Identify which cell holds the provided text, then report its [x, y] central coordinate. 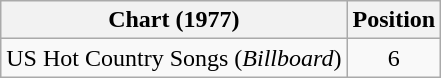
Position [394, 20]
US Hot Country Songs (Billboard) [174, 58]
Chart (1977) [174, 20]
6 [394, 58]
